For the text-containing cell, return its midpoint in [x, y] coordinate format. 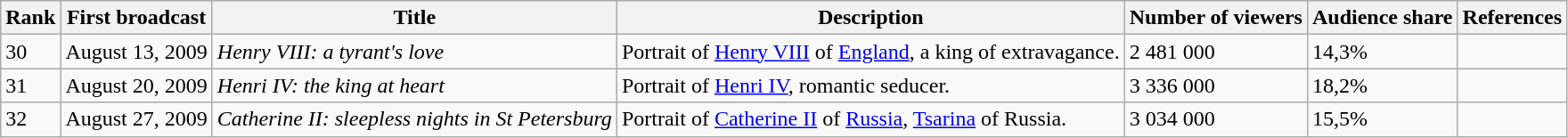
15,5% [1383, 119]
August 20, 2009 [136, 85]
Portrait of Henry VIII of England, a king of extravagance. [870, 52]
References [1513, 18]
Henri IV: the king at heart [414, 85]
First broadcast [136, 18]
Title [414, 18]
August 13, 2009 [136, 52]
Portrait of Henri IV, romantic seducer. [870, 85]
30 [30, 52]
Portrait of Catherine II of Russia, Tsarina of Russia. [870, 119]
August 27, 2009 [136, 119]
2 481 000 [1215, 52]
3 336 000 [1215, 85]
Catherine II: sleepless nights in St Petersburg [414, 119]
Rank [30, 18]
Number of viewers [1215, 18]
32 [30, 119]
31 [30, 85]
18,2% [1383, 85]
Audience share [1383, 18]
14,3% [1383, 52]
3 034 000 [1215, 119]
Henry VIII: a tyrant's love [414, 52]
Description [870, 18]
